Find where the given text appears and provide that cell's center as [X, Y] coordinate. 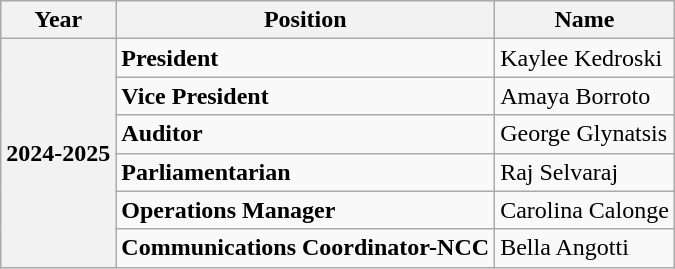
2024-2025 [58, 153]
Amaya Borroto [585, 96]
Position [306, 20]
Bella Angotti [585, 248]
Name [585, 20]
President [306, 58]
George Glynatsis [585, 134]
Communications Coordinator-NCC [306, 248]
Auditor [306, 134]
Year [58, 20]
Raj Selvaraj [585, 172]
Operations Manager [306, 210]
Vice President [306, 96]
Parliamentarian [306, 172]
Carolina Calonge [585, 210]
Kaylee Kedroski [585, 58]
